Extract the (x, y) coordinate from the center of the cell holding the provided text.  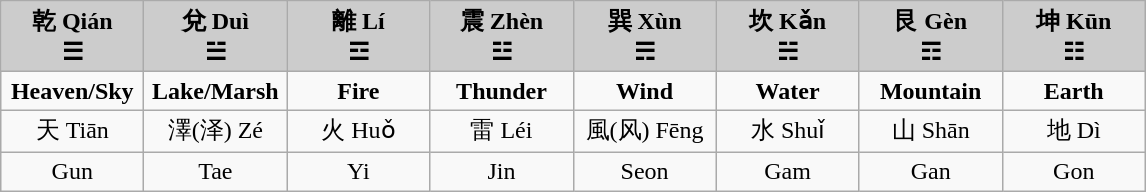
雷 Léi (502, 132)
Mountain (930, 91)
澤(泽) Zé (216, 132)
巽 Xùn☴ (644, 36)
水 Shuǐ (788, 132)
Yi (358, 171)
風(风) Fēng (644, 132)
離 Lí☲ (358, 36)
Gam (788, 171)
Thunder (502, 91)
Gun (72, 171)
Jin (502, 171)
天 Tiān (72, 132)
Gon (1074, 171)
兌 Duì☱ (216, 36)
Tae (216, 171)
Heaven/Sky (72, 91)
Wind (644, 91)
乾 Qián☰ (72, 36)
坎 Kǎn☵ (788, 36)
震 Zhèn☳ (502, 36)
山 Shān (930, 132)
地 Dì (1074, 132)
Seon (644, 171)
Water (788, 91)
Earth (1074, 91)
艮 Gèn☶ (930, 36)
Fire (358, 91)
坤 Kūn☷ (1074, 36)
Gan (930, 171)
Lake/Marsh (216, 91)
火 Huǒ (358, 132)
